For the text-containing cell, return its midpoint in [X, Y] coordinate format. 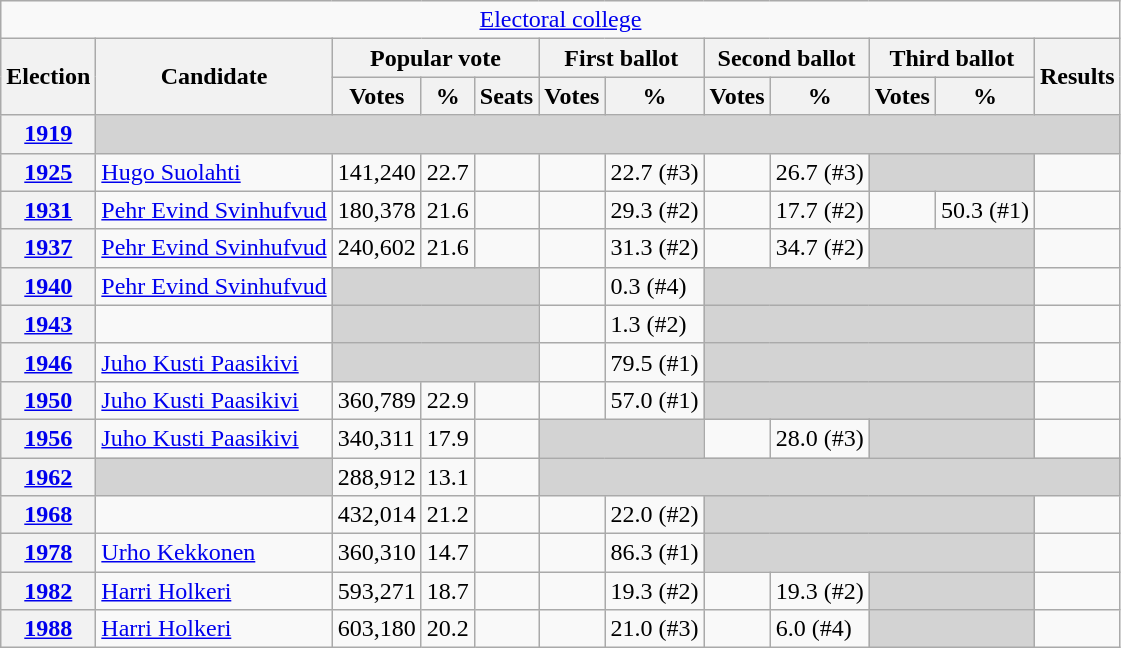
1978 [48, 553]
360,310 [376, 553]
Urho Kekkonen [214, 553]
1968 [48, 515]
360,789 [376, 400]
13.1 [448, 477]
31.3 (#2) [654, 248]
Third ballot [952, 58]
14.7 [448, 553]
First ballot [622, 58]
79.5 (#1) [654, 362]
6.0 (#4) [820, 629]
1988 [48, 629]
1962 [48, 477]
593,271 [376, 591]
1956 [48, 438]
22.7 (#3) [654, 172]
340,311 [376, 438]
57.0 (#1) [654, 400]
Electoral college [560, 20]
1937 [48, 248]
603,180 [376, 629]
432,014 [376, 515]
Second ballot [786, 58]
Candidate [214, 77]
86.3 (#1) [654, 553]
1.3 (#2) [654, 324]
1950 [48, 400]
288,912 [376, 477]
21.2 [448, 515]
17.7 (#2) [820, 210]
240,602 [376, 248]
1919 [48, 134]
22.7 [448, 172]
20.2 [448, 629]
Election [48, 77]
18.7 [448, 591]
0.3 (#4) [654, 286]
21.0 (#3) [654, 629]
Hugo Suolahti [214, 172]
1925 [48, 172]
29.3 (#2) [654, 210]
1931 [48, 210]
1946 [48, 362]
1940 [48, 286]
17.9 [448, 438]
1982 [48, 591]
141,240 [376, 172]
Popular vote [436, 58]
26.7 (#3) [820, 172]
50.3 (#1) [984, 210]
22.0 (#2) [654, 515]
28.0 (#3) [820, 438]
22.9 [448, 400]
180,378 [376, 210]
Seats [506, 96]
34.7 (#2) [820, 248]
Results [1077, 77]
1943 [48, 324]
